Determine the (x, y) coordinate at the center of the cell enclosing the given text.  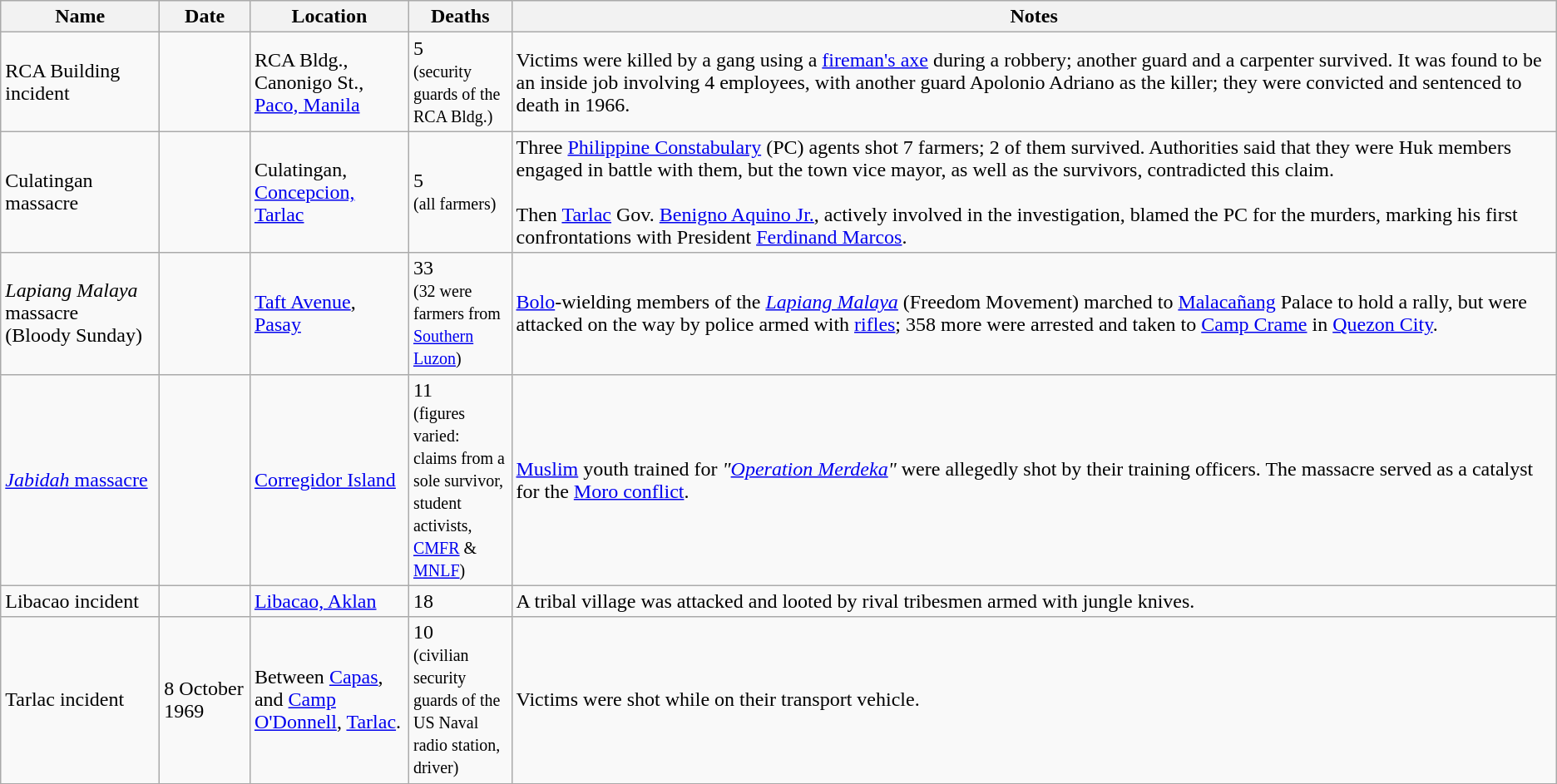
RCA Building incident (80, 81)
Name (80, 17)
Culatingan massacre (80, 192)
Notes (1034, 17)
Culatingan, Concepcion, Tarlac (329, 192)
Libacao incident (80, 601)
Location (329, 17)
5(all farmers) (460, 192)
Muslim youth trained for "Operation Merdeka" were allegedly shot by their training officers. The massacre served as a catalyst for the Moro conflict. (1034, 480)
18 (460, 601)
Between Capas, and Camp O'Donnell, Tarlac. (329, 700)
10(civilian security guards of the US Naval radio station, driver) (460, 700)
Lapiang Malaya massacre(Bloody Sunday) (80, 313)
8 October 1969 (205, 700)
Jabidah massacre (80, 480)
Victims were shot while on their transport vehicle. (1034, 700)
Corregidor Island (329, 480)
5(security guards of the RCA Bldg.) (460, 81)
11(figures varied: claims from a sole survivor, student activists, CMFR & MNLF) (460, 480)
Taft Avenue, Pasay (329, 313)
Date (205, 17)
Deaths (460, 17)
Tarlac incident (80, 700)
Libacao, Aklan (329, 601)
33(32 were farmers from Southern Luzon) (460, 313)
RCA Bldg., Canonigo St., Paco, Manila (329, 81)
A tribal village was attacked and looted by rival tribesmen armed with jungle knives. (1034, 601)
